Find where the given text appears and provide that cell's center as [x, y] coordinate. 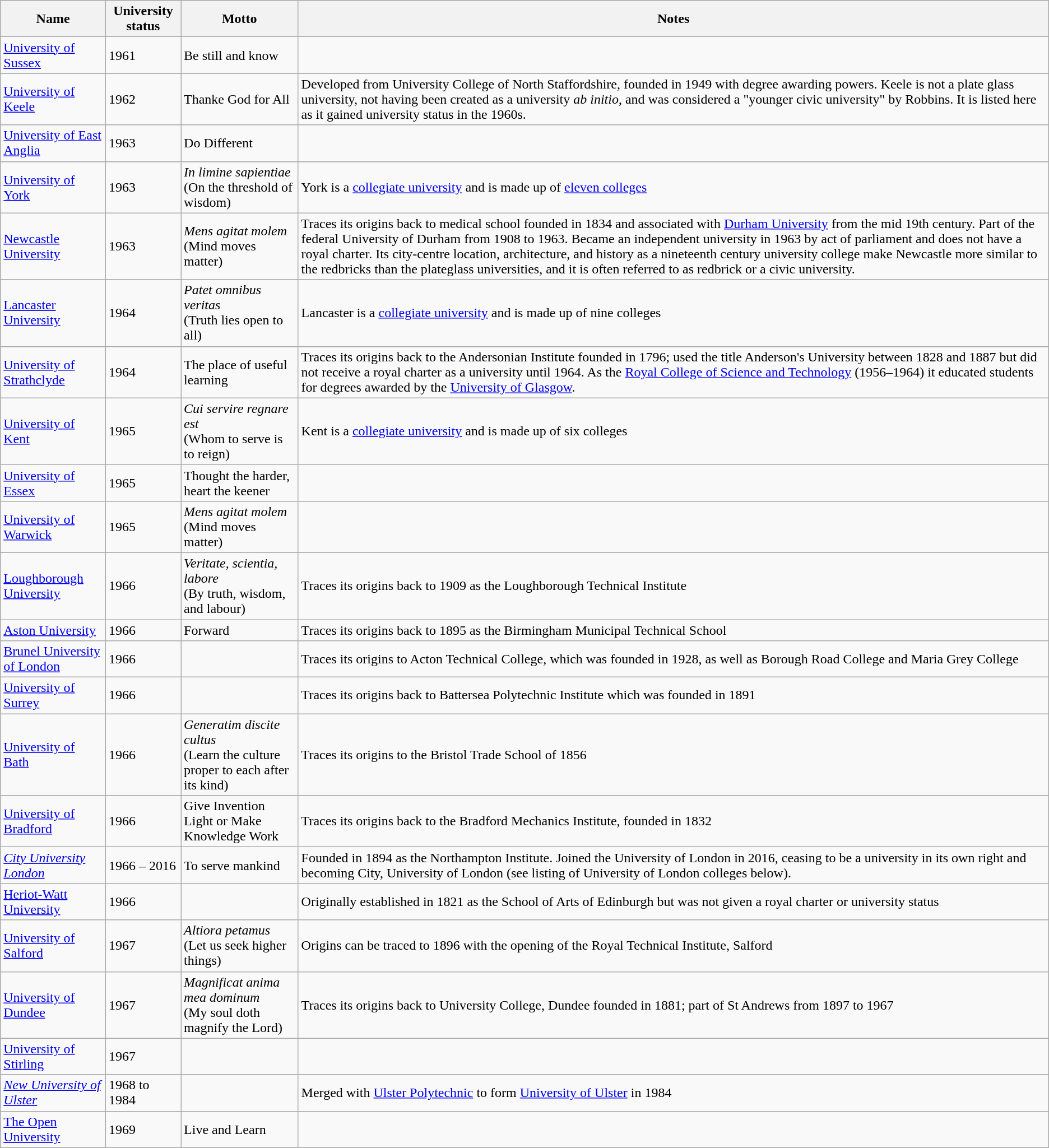
Merged with Ulster Polytechnic to form University of Ulster in 1984 [674, 1093]
Traces its origins back to 1909 as the Loughborough Technical Institute [674, 586]
Traces its origins to Acton Technical College, which was founded in 1928, as well as Borough Road College and Maria Grey College [674, 659]
1962 [143, 99]
City University London [53, 865]
To serve mankind [240, 865]
In limine sapientiae(On the threshold of wisdom) [240, 187]
Originally established in 1821 as the School of Arts of Edinburgh but was not given a royal charter or university status [674, 902]
University of Sussex [53, 55]
Kent is a collegiate university and is made up of six colleges [674, 431]
Generatim discite cultus(Learn the culture proper to each after its kind) [240, 755]
University of Bradford [53, 821]
Loughborough University [53, 586]
Thanke God for All [240, 99]
Brunel University of London [53, 659]
Do Different [240, 143]
Forward [240, 630]
University status [143, 19]
University of Salford [53, 946]
Newcastle University [53, 247]
University of Surrey [53, 696]
University of Warwick [53, 527]
Traces its origins to the Bristol Trade School of 1856 [674, 755]
Altiora petamus(Let us seek higher things) [240, 946]
Notes [674, 19]
University of Kent [53, 431]
University of Stirling [53, 1057]
Lancaster is a collegiate university and is made up of nine colleges [674, 313]
Traces its origins back to 1895 as the Birmingham Municipal Technical School [674, 630]
Be still and know [240, 55]
York is a collegiate university and is made up of eleven colleges [674, 187]
Thought the harder, heart the keener [240, 483]
Heriot-Watt University [53, 902]
Live and Learn [240, 1130]
Aston University [53, 630]
University of Strathclyde [53, 372]
1966 – 2016 [143, 865]
Motto [240, 19]
The Open University [53, 1130]
University of Keele [53, 99]
Name [53, 19]
Cui servire regnare est(Whom to serve is to reign) [240, 431]
University of Dundee [53, 1005]
Lancaster University [53, 313]
Give Invention Light or Make Knowledge Work [240, 821]
Magnificat anima mea dominum(My soul doth magnify the Lord) [240, 1005]
University of York [53, 187]
Origins can be traced to 1896 with the opening of the Royal Technical Institute, Salford [674, 946]
Traces its origins back to Battersea Polytechnic Institute which was founded in 1891 [674, 696]
Traces its origins back to University College, Dundee founded in 1881; part of St Andrews from 1897 to 1967 [674, 1005]
University of Essex [53, 483]
1961 [143, 55]
Traces its origins back to the Bradford Mechanics Institute, founded in 1832 [674, 821]
New University of Ulster [53, 1093]
University of East Anglia [53, 143]
University of Bath [53, 755]
1968 to 1984 [143, 1093]
Veritate, scientia, labore(By truth, wisdom, and labour) [240, 586]
The place of useful learning [240, 372]
Patet omnibus veritas(Truth lies open to all) [240, 313]
1969 [143, 1130]
